Find where the given text appears and provide that cell's center as (X, Y) coordinate. 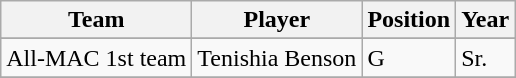
Year (486, 20)
Tenishia Benson (277, 58)
Player (277, 20)
Sr. (486, 58)
Team (96, 20)
All-MAC 1st team (96, 58)
G (409, 58)
Position (409, 20)
